From the cell containing the given text, extract its center point as [x, y] coordinate. 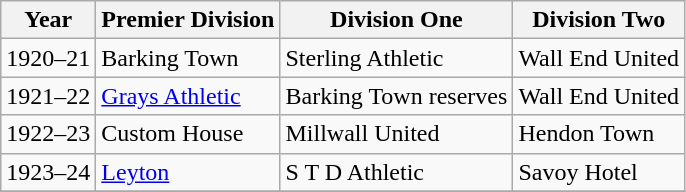
Millwall United [396, 134]
Leyton [188, 172]
Barking Town [188, 58]
Division One [396, 20]
Barking Town reserves [396, 96]
Premier Division [188, 20]
Hendon Town [599, 134]
1923–24 [48, 172]
Grays Athletic [188, 96]
1920–21 [48, 58]
Division Two [599, 20]
Year [48, 20]
Sterling Athletic [396, 58]
Custom House [188, 134]
S T D Athletic [396, 172]
1921–22 [48, 96]
Savoy Hotel [599, 172]
1922–23 [48, 134]
